Provide the [x, y] coordinate of the cell's center where the given text is located.  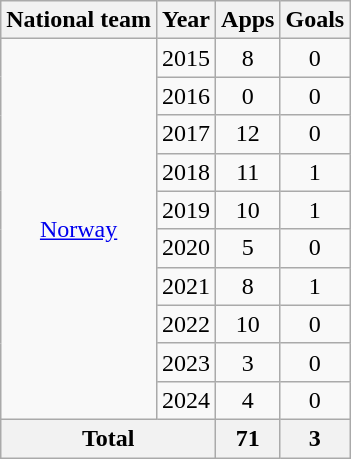
Year [186, 20]
2024 [186, 400]
National team [79, 20]
2018 [186, 172]
2021 [186, 286]
Norway [79, 230]
5 [248, 248]
2022 [186, 324]
2019 [186, 210]
4 [248, 400]
2015 [186, 58]
2017 [186, 134]
71 [248, 438]
2020 [186, 248]
2023 [186, 362]
11 [248, 172]
12 [248, 134]
Goals [315, 20]
Apps [248, 20]
2016 [186, 96]
Total [108, 438]
